Determine the (x, y) coordinate at the center of the cell enclosing the given text.  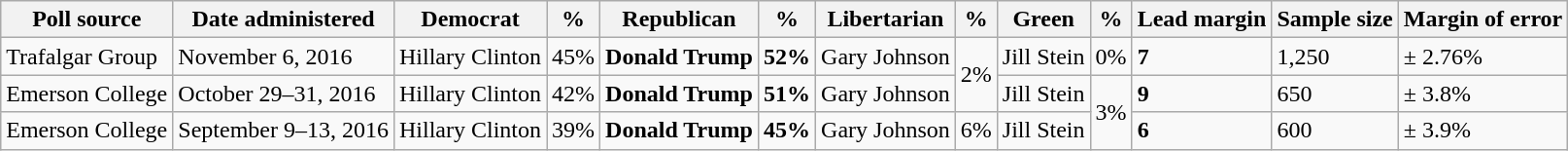
6 (1202, 131)
650 (1335, 94)
Date administered (284, 19)
Democrat (470, 19)
9 (1202, 94)
42% (573, 94)
39% (573, 131)
Green (1043, 19)
51% (787, 94)
3% (1111, 112)
Republican (680, 19)
Poll source (87, 19)
600 (1335, 131)
1,250 (1335, 57)
52% (787, 57)
± 3.8% (1483, 94)
± 3.9% (1483, 131)
Sample size (1335, 19)
September 9–13, 2016 (284, 131)
6% (975, 131)
October 29–31, 2016 (284, 94)
Trafalgar Group (87, 57)
Lead margin (1202, 19)
November 6, 2016 (284, 57)
± 2.76% (1483, 57)
Margin of error (1483, 19)
Libertarian (886, 19)
2% (975, 75)
7 (1202, 57)
0% (1111, 57)
